Identify which cell holds the provided text, then report its [X, Y] central coordinate. 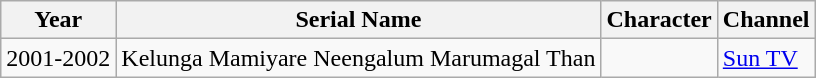
Serial Name [358, 20]
Sun TV [766, 58]
Kelunga Mamiyare Neengalum Marumagal Than [358, 58]
Year [58, 20]
Character [659, 20]
Channel [766, 20]
2001-2002 [58, 58]
